Return the (X, Y) coordinate for the center point of the cell that contains the specified text.  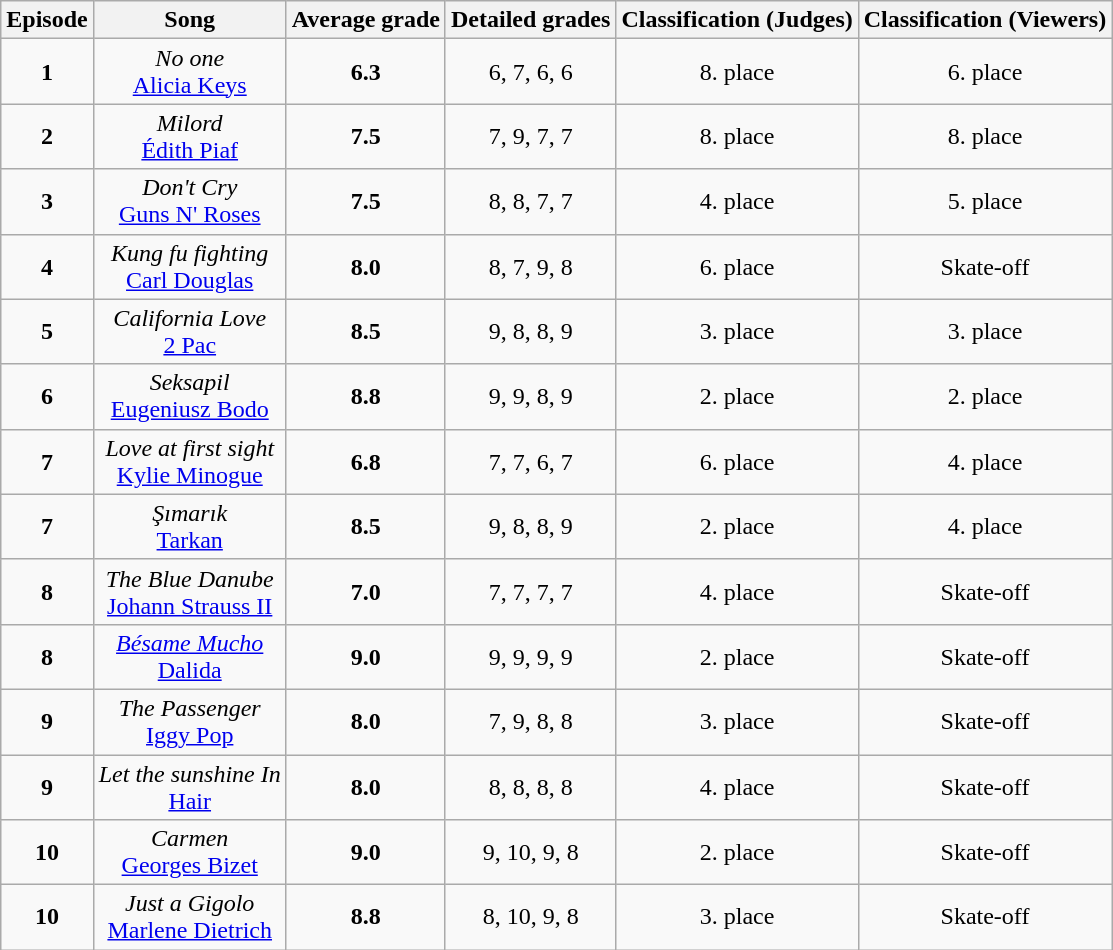
Let the sunshine In Hair (190, 786)
2 (47, 136)
Carmen Georges Bizet (190, 852)
6, 7, 6, 6 (530, 72)
No one Alicia Keys (190, 72)
1 (47, 72)
7, 7, 7, 7 (530, 592)
Milord Édith Piaf (190, 136)
9, 9, 9, 9 (530, 656)
Just a Gigolo Marlene Dietrich (190, 918)
The Passenger Iggy Pop (190, 722)
3 (47, 202)
5. place (984, 202)
9, 10, 9, 8 (530, 852)
6.3 (366, 72)
Şımarık Tarkan (190, 526)
6 (47, 396)
8, 8, 8, 8 (530, 786)
Classification (Viewers) (984, 20)
Detailed grades (530, 20)
7.0 (366, 592)
4 (47, 266)
Song (190, 20)
Average grade (366, 20)
9, 9, 8, 9 (530, 396)
8, 8, 7, 7 (530, 202)
7, 7, 6, 7 (530, 462)
The Blue Danube Johann Strauss II (190, 592)
7, 9, 8, 8 (530, 722)
Don't Cry Guns N' Roses (190, 202)
8, 7, 9, 8 (530, 266)
Seksapil Eugeniusz Bodo (190, 396)
Episode (47, 20)
8, 10, 9, 8 (530, 918)
Love at first sight Kylie Minogue (190, 462)
Classification (Judges) (737, 20)
6.8 (366, 462)
Bésame Mucho Dalida (190, 656)
7, 9, 7, 7 (530, 136)
Kung fu fighting Carl Douglas (190, 266)
California Love 2 Pac (190, 332)
5 (47, 332)
